Return the (x, y) coordinate for the center point of the cell that contains the specified text.  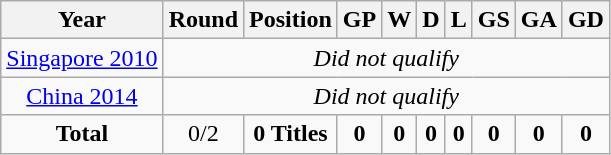
GP (359, 20)
W (400, 20)
Singapore 2010 (82, 58)
Total (82, 134)
D (431, 20)
L (458, 20)
GS (494, 20)
Year (82, 20)
China 2014 (82, 96)
0/2 (203, 134)
GD (586, 20)
0 Titles (291, 134)
Position (291, 20)
GA (538, 20)
Round (203, 20)
